Extract the [X, Y] coordinate from the center of the cell holding the provided text.  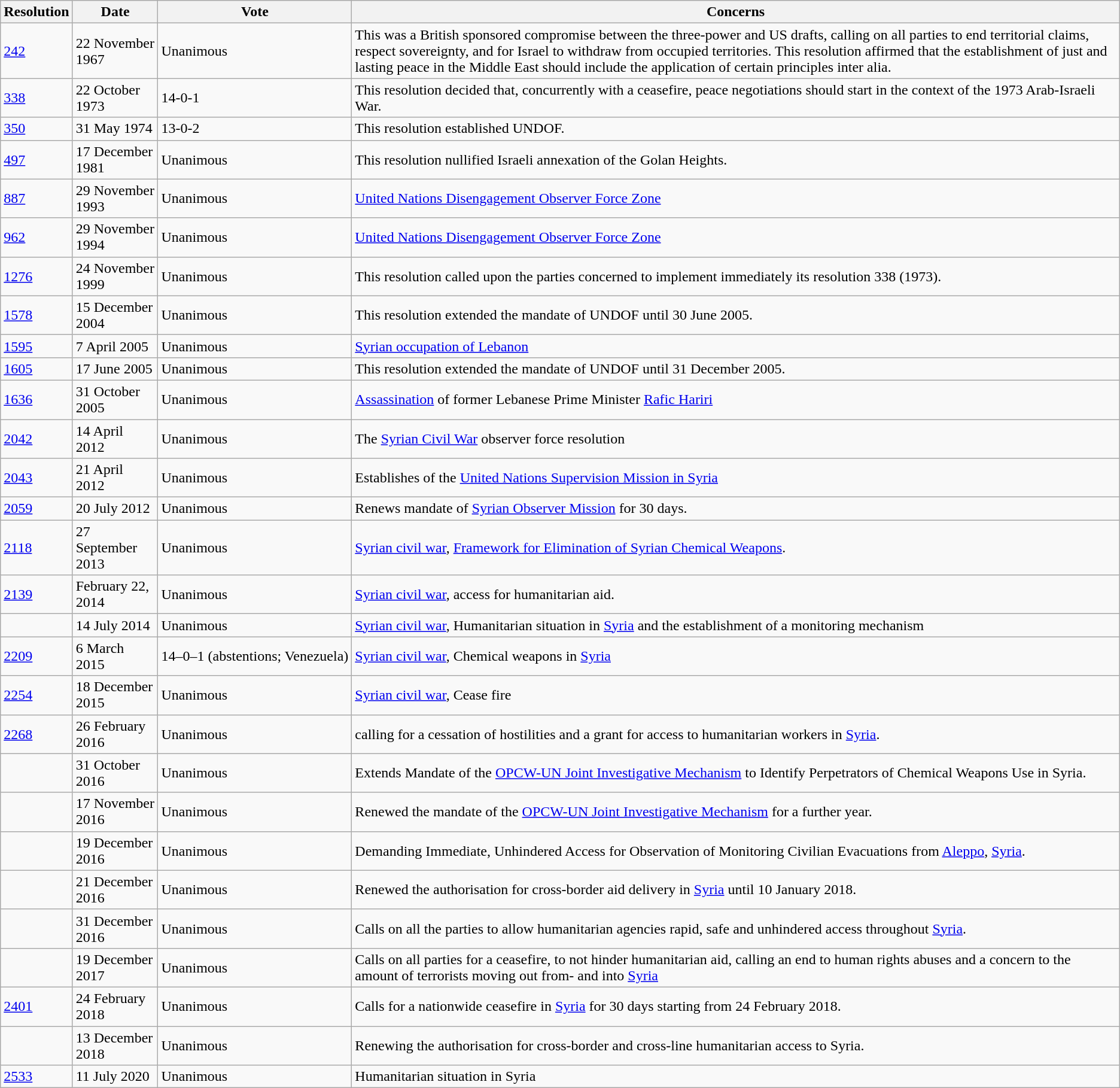
350 [36, 129]
13 December 2018 [115, 1045]
31 May 1974 [115, 129]
This resolution decided that, concurrently with a ceasefire, peace negotiations should start in the context of the 1973 Arab-Israeli War. [736, 98]
This resolution extended the mandate of UNDOF until 30 June 2005. [736, 315]
24 November 1999 [115, 276]
Syrian civil war, Humanitarian situation in Syria and the establishment of a monitoring mechanism [736, 625]
21 December 2016 [115, 889]
This resolution nullified Israeli annexation of the Golan Heights. [736, 159]
2533 [36, 1077]
20 July 2012 [115, 509]
Renewed the authorisation for cross-border aid delivery in Syria until 10 January 2018. [736, 889]
2139 [36, 595]
26 February 2016 [115, 734]
Concerns [736, 12]
Renewing the authorisation for cross-border and cross-line humanitarian access to Syria. [736, 1045]
887 [36, 199]
1595 [36, 346]
11 July 2020 [115, 1077]
2043 [36, 478]
Renewed the mandate of the OPCW-UN Joint Investigative Mechanism for a further year. [736, 812]
Date [115, 12]
14 April 2012 [115, 438]
1636 [36, 400]
This resolution established UNDOF. [736, 129]
6 March 2015 [115, 656]
Humanitarian situation in Syria [736, 1077]
7 April 2005 [115, 346]
Calls on all the parties to allow humanitarian agencies rapid, safe and unhindered access throughout Syria. [736, 929]
The Syrian Civil War observer force resolution [736, 438]
Syrian occupation of Lebanon [736, 346]
1605 [36, 369]
962 [36, 237]
2059 [36, 509]
22 October 1973 [115, 98]
17 June 2005 [115, 369]
Resolution [36, 12]
21 April 2012 [115, 478]
2042 [36, 438]
Renews mandate of Syrian Observer Mission for 30 days. [736, 509]
Syrian civil war, Cease fire [736, 695]
24 February 2018 [115, 1007]
Vote [255, 12]
Extends Mandate of the OPCW-UN Joint Investigative Mechanism to Identify Perpetrators of Chemical Weapons Use in Syria. [736, 773]
Syrian civil war, Framework for Elimination of Syrian Chemical Weapons. [736, 548]
31 October 2005 [115, 400]
242 [36, 51]
1578 [36, 315]
Demanding Immediate, Unhindered Access for Observation of Monitoring Civilian Evacuations from Aleppo, Syria. [736, 851]
15 December 2004 [115, 315]
February 22, 2014 [115, 595]
2118 [36, 548]
29 November 1994 [115, 237]
2268 [36, 734]
Calls for a nationwide ceasefire in Syria for 30 days starting from 24 February 2018. [736, 1007]
14 July 2014 [115, 625]
17 December 1981 [115, 159]
This resolution extended the mandate of UNDOF until 31 December 2005. [736, 369]
31 December 2016 [115, 929]
14–0–1 (abstentions; Venezuela) [255, 656]
22 November 1967 [115, 51]
Assassination of former Lebanese Prime Minister Rafic Hariri [736, 400]
27 September 2013 [115, 548]
Syrian civil war, access for humanitarian aid. [736, 595]
17 November 2016 [115, 812]
Syrian civil war, Chemical weapons in Syria [736, 656]
29 November 1993 [115, 199]
14-0-1 [255, 98]
13-0-2 [255, 129]
2254 [36, 695]
2209 [36, 656]
338 [36, 98]
Establishes of the United Nations Supervision Mission in Syria [736, 478]
18 December 2015 [115, 695]
1276 [36, 276]
497 [36, 159]
31 October 2016 [115, 773]
19 December 2016 [115, 851]
19 December 2017 [115, 967]
calling for a cessation of hostilities and a grant for access to humanitarian workers in Syria. [736, 734]
This resolution called upon the parties concerned to implement immediately its resolution 338 (1973). [736, 276]
2401 [36, 1007]
